Output the [X, Y] coordinate of the center of the cell containing the given text.  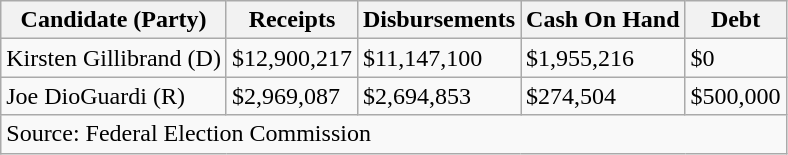
$2,969,087 [292, 96]
Cash On Hand [603, 20]
$0 [736, 58]
Disbursements [438, 20]
$274,504 [603, 96]
Kirsten Gillibrand (D) [114, 58]
Candidate (Party) [114, 20]
$500,000 [736, 96]
Source: Federal Election Commission [394, 134]
Debt [736, 20]
$2,694,853 [438, 96]
$11,147,100 [438, 58]
$12,900,217 [292, 58]
Receipts [292, 20]
$1,955,216 [603, 58]
Joe DioGuardi (R) [114, 96]
